Return the [X, Y] coordinate for the center point of the cell that contains the specified text.  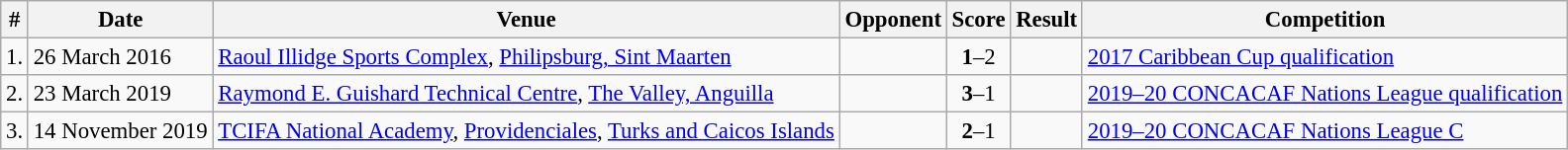
Date [120, 20]
2–1 [978, 131]
1–2 [978, 57]
Score [978, 20]
Opponent [893, 20]
2019–20 CONCACAF Nations League C [1324, 131]
26 March 2016 [120, 57]
3. [15, 131]
Raymond E. Guishard Technical Centre, The Valley, Anguilla [527, 94]
2019–20 CONCACAF Nations League qualification [1324, 94]
14 November 2019 [120, 131]
Result [1047, 20]
Venue [527, 20]
TCIFA National Academy, Providenciales, Turks and Caicos Islands [527, 131]
Competition [1324, 20]
3–1 [978, 94]
Raoul Illidge Sports Complex, Philipsburg, Sint Maarten [527, 57]
1. [15, 57]
# [15, 20]
2. [15, 94]
2017 Caribbean Cup qualification [1324, 57]
23 March 2019 [120, 94]
